Search for the cell housing the specified text and yield its [x, y] center coordinate. 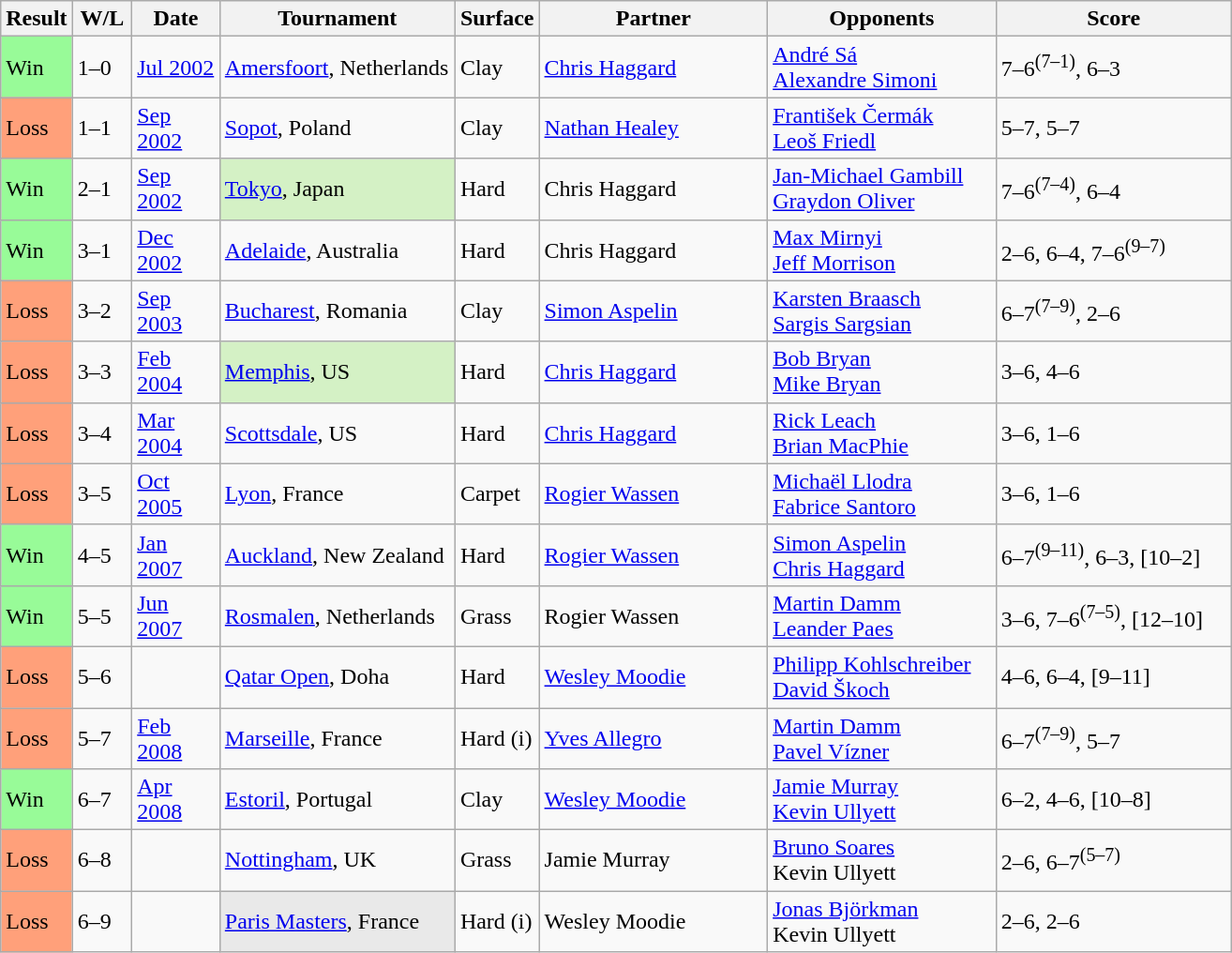
3–3 [102, 371]
Paris Masters, France [338, 921]
Oct 2005 [176, 493]
Result [37, 19]
František Čermák Leoš Friedl [882, 128]
5–5 [102, 615]
Amersfoort, Netherlands [338, 68]
Mar 2004 [176, 433]
Score [1114, 19]
2–1 [102, 189]
Rosmalen, Netherlands [338, 615]
Simon Aspelin Chris Haggard [882, 555]
2–6, 6–7(5–7) [1114, 861]
4–5 [102, 555]
Feb 2008 [176, 737]
3–1 [102, 250]
2–6, 6–4, 7–6(9–7) [1114, 250]
Sopot, Poland [338, 128]
6–7(7–9), 5–7 [1114, 737]
Date [176, 19]
Bucharest, Romania [338, 311]
Lyon, France [338, 493]
Max Mirnyi Jeff Morrison [882, 250]
Philipp Kohlschreiber David Škoch [882, 677]
Nathan Healey [654, 128]
Apr 2008 [176, 799]
Tournament [338, 19]
Partner [654, 19]
Bob Bryan Mike Bryan [882, 371]
Estoril, Portugal [338, 799]
Jamie Murray [654, 861]
3–5 [102, 493]
Surface [497, 19]
3–6, 4–6 [1114, 371]
Bruno Soares Kevin Ullyett [882, 861]
6–7(7–9), 2–6 [1114, 311]
Rick Leach Brian MacPhie [882, 433]
6–9 [102, 921]
Memphis, US [338, 371]
3–4 [102, 433]
Simon Aspelin [654, 311]
Tokyo, Japan [338, 189]
Sep 2003 [176, 311]
Adelaide, Australia [338, 250]
Martin Damm Leander Paes [882, 615]
7–6(7–1), 6–3 [1114, 68]
5–7 [102, 737]
André Sá Alexandre Simoni [882, 68]
3–6, 7–6(7–5), [12–10] [1114, 615]
Jamie Murray Kevin Ullyett [882, 799]
5–7, 5–7 [1114, 128]
2–6, 2–6 [1114, 921]
6–7 [102, 799]
Auckland, New Zealand [338, 555]
Feb 2004 [176, 371]
Jul 2002 [176, 68]
1–0 [102, 68]
3–2 [102, 311]
Martin Damm Pavel Vízner [882, 737]
Opponents [882, 19]
Yves Allegro [654, 737]
6–2, 4–6, [10–8] [1114, 799]
1–1 [102, 128]
Jonas Björkman Kevin Ullyett [882, 921]
Jun 2007 [176, 615]
5–6 [102, 677]
Carpet [497, 493]
Qatar Open, Doha [338, 677]
Jan-Michael Gambill Graydon Oliver [882, 189]
Michaël Llodra Fabrice Santoro [882, 493]
6–7(9–11), 6–3, [10–2] [1114, 555]
Karsten Braasch Sargis Sargsian [882, 311]
6–8 [102, 861]
Dec 2002 [176, 250]
Jan 2007 [176, 555]
W/L [102, 19]
Scottsdale, US [338, 433]
Marseille, France [338, 737]
7–6(7–4), 6–4 [1114, 189]
Nottingham, UK [338, 861]
4–6, 6–4, [9–11] [1114, 677]
